Find where the given text appears and provide that cell's center as [X, Y] coordinate. 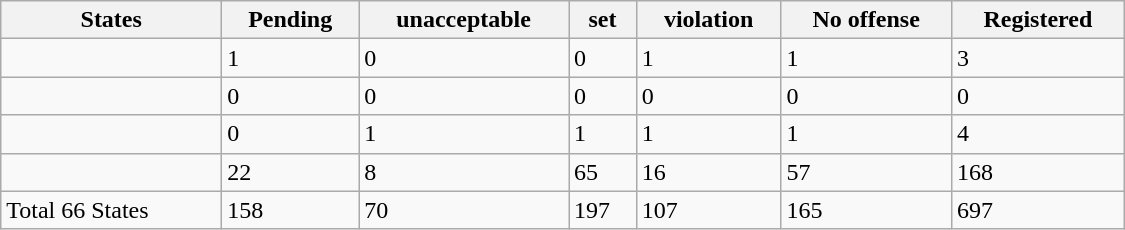
8 [464, 172]
Pending [290, 20]
States [112, 20]
107 [708, 210]
70 [464, 210]
set [603, 20]
16 [708, 172]
3 [1038, 58]
violation [708, 20]
65 [603, 172]
697 [1038, 210]
57 [866, 172]
Registered [1038, 20]
4 [1038, 134]
197 [603, 210]
22 [290, 172]
No offense [866, 20]
Total 66 States [112, 210]
168 [1038, 172]
158 [290, 210]
unacceptable [464, 20]
165 [866, 210]
